Return [x, y] of the center of cell containing provided text 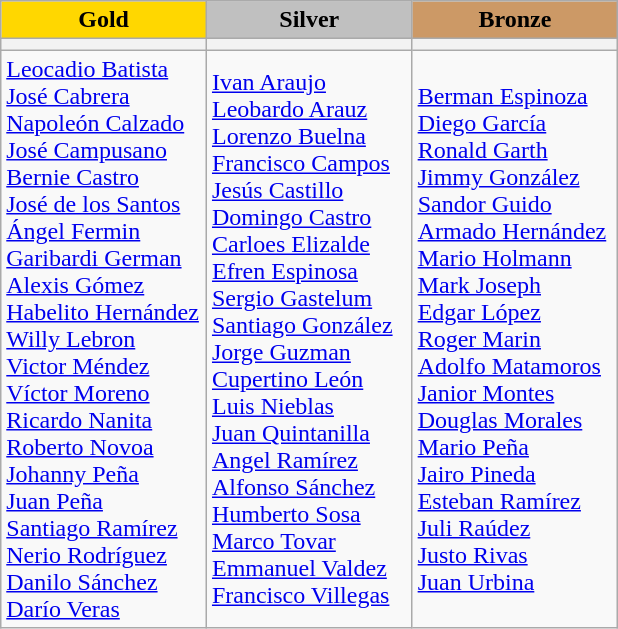
Gold [104, 20]
Bronze [515, 20]
Silver [309, 20]
